Return (X, Y) of the center of cell containing provided text 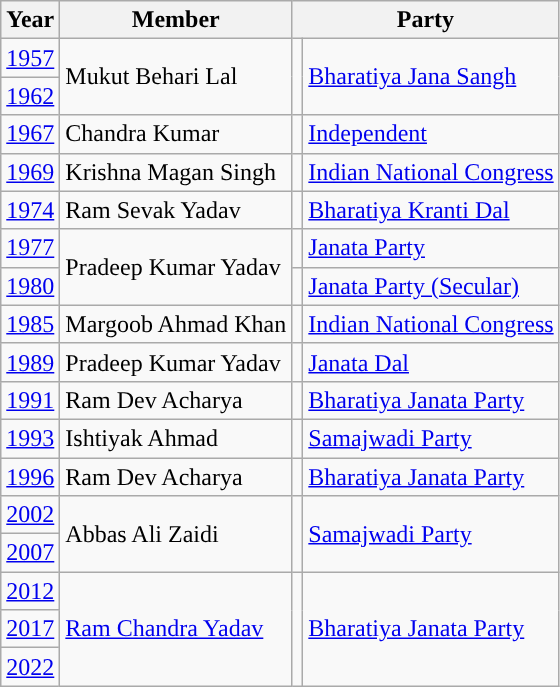
1967 (30, 134)
1962 (30, 96)
2022 (30, 667)
2017 (30, 629)
1991 (30, 400)
1989 (30, 362)
Chandra Kumar (176, 134)
Janata Party (Secular) (431, 286)
1996 (30, 477)
Mukut Behari Lal (176, 77)
Margoob Ahmad Khan (176, 324)
Krishna Magan Singh (176, 172)
Member (176, 20)
Abbas Ali Zaidi (176, 534)
1985 (30, 324)
Year (30, 20)
Bharatiya Jana Sangh (431, 77)
1957 (30, 58)
Bharatiya Kranti Dal (431, 210)
1977 (30, 248)
Ram Sevak Yadav (176, 210)
Ishtiyak Ahmad (176, 438)
2007 (30, 553)
2012 (30, 591)
1969 (30, 172)
Ram Chandra Yadav (176, 629)
Party (426, 20)
2002 (30, 515)
1980 (30, 286)
Janata Dal (431, 362)
Independent (431, 134)
1974 (30, 210)
1993 (30, 438)
Janata Party (431, 248)
